Pinpoint the cell where the given text exists, returning its [x, y] midpoint coordinate. 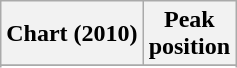
Chart (2010) [72, 34]
Peakposition [189, 34]
